Find where the given text appears and provide that cell's center as [X, Y] coordinate. 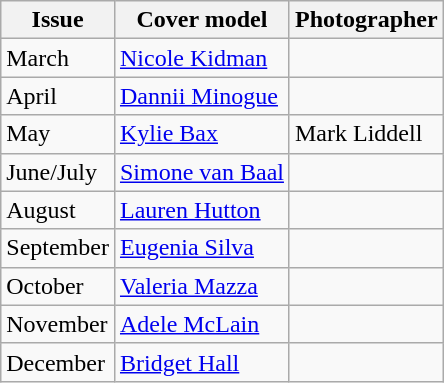
October [58, 286]
March [58, 58]
June/July [58, 172]
Nicole Kidman [202, 58]
Mark Liddell [366, 134]
Valeria Mazza [202, 286]
Issue [58, 20]
Cover model [202, 20]
Photographer [366, 20]
Simone van Baal [202, 172]
Lauren Hutton [202, 210]
Adele McLain [202, 324]
August [58, 210]
Eugenia Silva [202, 248]
April [58, 96]
December [58, 362]
Dannii Minogue [202, 96]
Kylie Bax [202, 134]
September [58, 248]
May [58, 134]
November [58, 324]
Bridget Hall [202, 362]
